Pinpoint the cell where the given text exists, returning its (x, y) midpoint coordinate. 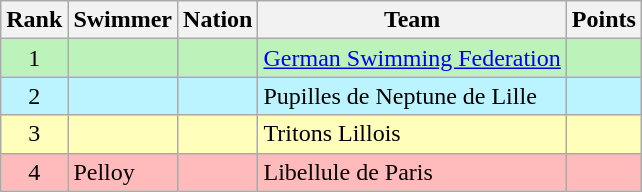
German Swimming Federation (412, 58)
1 (34, 58)
2 (34, 96)
4 (34, 172)
Tritons Lillois (412, 134)
Pupilles de Neptune de Lille (412, 96)
Pelloy (123, 172)
3 (34, 134)
Team (412, 20)
Rank (34, 20)
Points (604, 20)
Swimmer (123, 20)
Nation (218, 20)
Libellule de Paris (412, 172)
